Search for the cell housing the specified text and yield its (x, y) center coordinate. 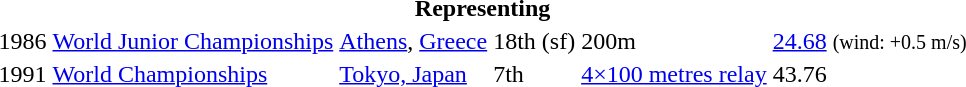
Athens, Greece (414, 41)
18th (sf) (534, 41)
World Junior Championships (193, 41)
200m (674, 41)
